Search for the cell housing the specified text and yield its [X, Y] center coordinate. 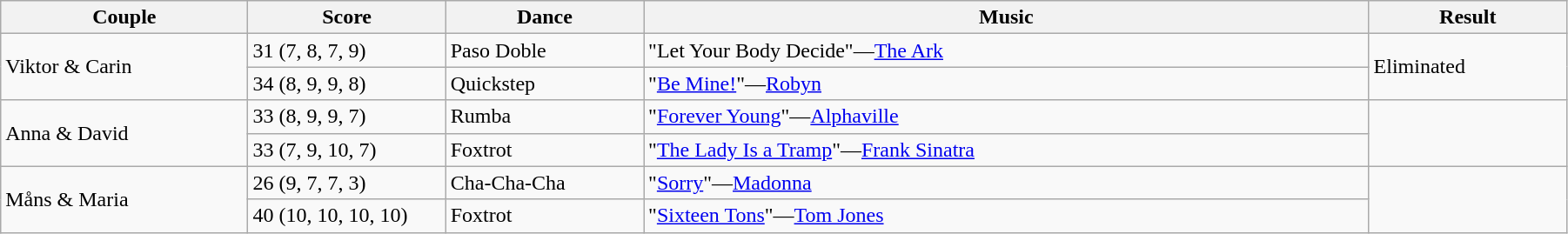
31 (7, 8, 7, 9) [346, 50]
Paso Doble [545, 50]
Music [1007, 17]
33 (8, 9, 9, 7) [346, 117]
Quickstep [545, 84]
"Sorry"—Madonna [1007, 183]
40 (10, 10, 10, 10) [346, 216]
"Forever Young"—Alphaville [1007, 117]
Anna & David [124, 133]
Couple [124, 17]
"Be Mine!"—Robyn [1007, 84]
Result [1467, 17]
Viktor & Carin [124, 67]
"Let Your Body Decide"—The Ark [1007, 50]
Dance [545, 17]
26 (9, 7, 7, 3) [346, 183]
Måns & Maria [124, 199]
Rumba [545, 117]
33 (7, 9, 10, 7) [346, 150]
Cha-Cha-Cha [545, 183]
Eliminated [1467, 67]
"The Lady Is a Tramp"—Frank Sinatra [1007, 150]
34 (8, 9, 9, 8) [346, 84]
"Sixteen Tons"—Tom Jones [1007, 216]
Score [346, 17]
